Return the (x, y) coordinate for the center point of the cell that contains the specified text.  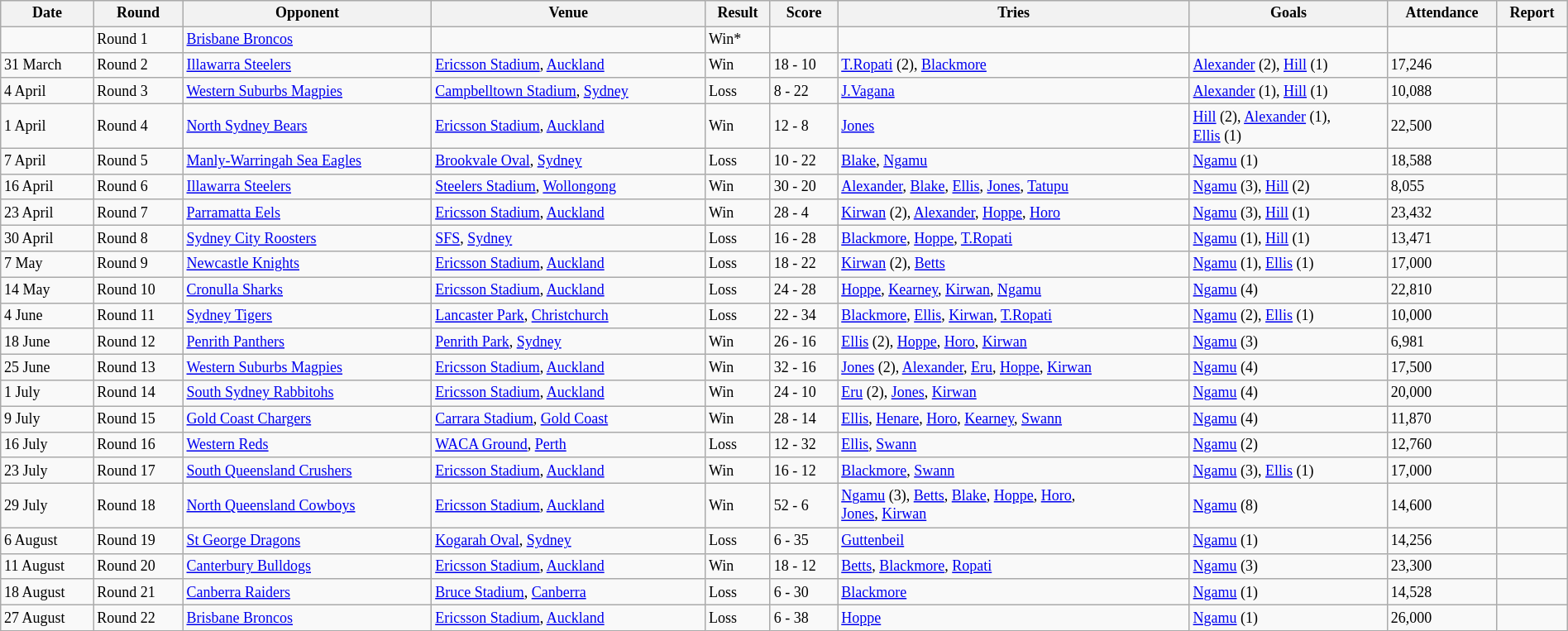
Brookvale Oval, Sydney (569, 160)
Penrith Panthers (308, 341)
Venue (569, 13)
Alexander, Blake, Ellis, Jones, Tatupu (1014, 187)
18,588 (1442, 160)
Goals (1288, 13)
6 August (47, 541)
Ngamu (3), Hill (1) (1288, 212)
7 May (47, 265)
J.Vagana (1014, 91)
Round 4 (138, 126)
Round 5 (138, 160)
Blackmore (1014, 592)
Round 18 (138, 505)
Western Reds (308, 445)
North Sydney Bears (308, 126)
22,810 (1442, 289)
Blackmore, Hoppe, T.Ropati (1014, 238)
23,432 (1442, 212)
Round 13 (138, 367)
Sydney Tigers (308, 316)
Round 2 (138, 65)
Round 8 (138, 238)
Round 17 (138, 470)
6 - 30 (804, 592)
Alexander (1), Hill (1) (1288, 91)
Steelers Stadium, Wollongong (569, 187)
24 - 28 (804, 289)
17,500 (1442, 367)
8 - 22 (804, 91)
16 - 28 (804, 238)
Blackmore, Swann (1014, 470)
4 June (47, 316)
12 - 32 (804, 445)
Opponent (308, 13)
Gold Coast Chargers (308, 418)
Campbelltown Stadium, Sydney (569, 91)
1 April (47, 126)
10,000 (1442, 316)
Round 20 (138, 566)
28 - 4 (804, 212)
Canberra Raiders (308, 592)
Round 15 (138, 418)
6 - 38 (804, 619)
Ellis, Swann (1014, 445)
1 July (47, 394)
Blackmore, Ellis, Kirwan, T.Ropati (1014, 316)
13,471 (1442, 238)
28 - 14 (804, 418)
24 - 10 (804, 394)
27 August (47, 619)
26 - 16 (804, 341)
Round 10 (138, 289)
Round 21 (138, 592)
Ngamu (2), Ellis (1) (1288, 316)
Ngamu (1), Ellis (1) (1288, 265)
Kirwan (2), Betts (1014, 265)
4 April (47, 91)
11 August (47, 566)
Eru (2), Jones, Kirwan (1014, 394)
29 July (47, 505)
30 April (47, 238)
Betts, Blackmore, Ropati (1014, 566)
14,256 (1442, 541)
Alexander (2), Hill (1) (1288, 65)
Ellis, Henare, Horo, Kearney, Swann (1014, 418)
Report (1532, 13)
11,870 (1442, 418)
Kogarah Oval, Sydney (569, 541)
Round 11 (138, 316)
North Queensland Cowboys (308, 505)
Round 3 (138, 91)
22,500 (1442, 126)
10,088 (1442, 91)
17,246 (1442, 65)
Carrara Stadium, Gold Coast (569, 418)
16 July (47, 445)
26,000 (1442, 619)
14,528 (1442, 592)
6,981 (1442, 341)
Bruce Stadium, Canberra (569, 592)
Hoppe (1014, 619)
Penrith Park, Sydney (569, 341)
31 March (47, 65)
Round 12 (138, 341)
Ngamu (3), Ellis (1) (1288, 470)
18 - 10 (804, 65)
Guttenbeil (1014, 541)
Result (738, 13)
Round 16 (138, 445)
12,760 (1442, 445)
Ngamu (8) (1288, 505)
Date (47, 13)
20,000 (1442, 394)
30 - 20 (804, 187)
Hoppe, Kearney, Kirwan, Ngamu (1014, 289)
Cronulla Sharks (308, 289)
25 June (47, 367)
Round 14 (138, 394)
18 June (47, 341)
Round 6 (138, 187)
WACA Ground, Perth (569, 445)
7 April (47, 160)
Ngamu (3), Betts, Blake, Hoppe, Horo, Jones, Kirwan (1014, 505)
Ngamu (2) (1288, 445)
Blake, Ngamu (1014, 160)
Parramatta Eels (308, 212)
16 April (47, 187)
Ngamu (1), Hill (1) (1288, 238)
Score (804, 13)
Manly-Warringah Sea Eagles (308, 160)
23 April (47, 212)
32 - 16 (804, 367)
Newcastle Knights (308, 265)
Round 9 (138, 265)
8,055 (1442, 187)
South Sydney Rabbitohs (308, 394)
Round 22 (138, 619)
12 - 8 (804, 126)
Round 7 (138, 212)
10 - 22 (804, 160)
Ngamu (3), Hill (2) (1288, 187)
Lancaster Park, Christchurch (569, 316)
18 - 12 (804, 566)
Round (138, 13)
Canterbury Bulldogs (308, 566)
Sydney City Roosters (308, 238)
23 July (47, 470)
Hill (2), Alexander (1), Ellis (1) (1288, 126)
T.Ropati (2), Blackmore (1014, 65)
Jones (1014, 126)
6 - 35 (804, 541)
Tries (1014, 13)
Round 1 (138, 40)
22 - 34 (804, 316)
Attendance (1442, 13)
Ellis (2), Hoppe, Horo, Kirwan (1014, 341)
18 August (47, 592)
South Queensland Crushers (308, 470)
52 - 6 (804, 505)
Kirwan (2), Alexander, Hoppe, Horo (1014, 212)
Round 19 (138, 541)
SFS, Sydney (569, 238)
Jones (2), Alexander, Eru, Hoppe, Kirwan (1014, 367)
9 July (47, 418)
14 May (47, 289)
23,300 (1442, 566)
16 - 12 (804, 470)
18 - 22 (804, 265)
14,600 (1442, 505)
St George Dragons (308, 541)
Win* (738, 40)
